Identify which cell holds the provided text, then report its [X, Y] central coordinate. 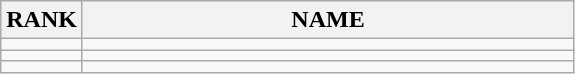
NAME [328, 20]
RANK [42, 20]
